Locate the cell with the specified text and output its [X, Y] center coordinate. 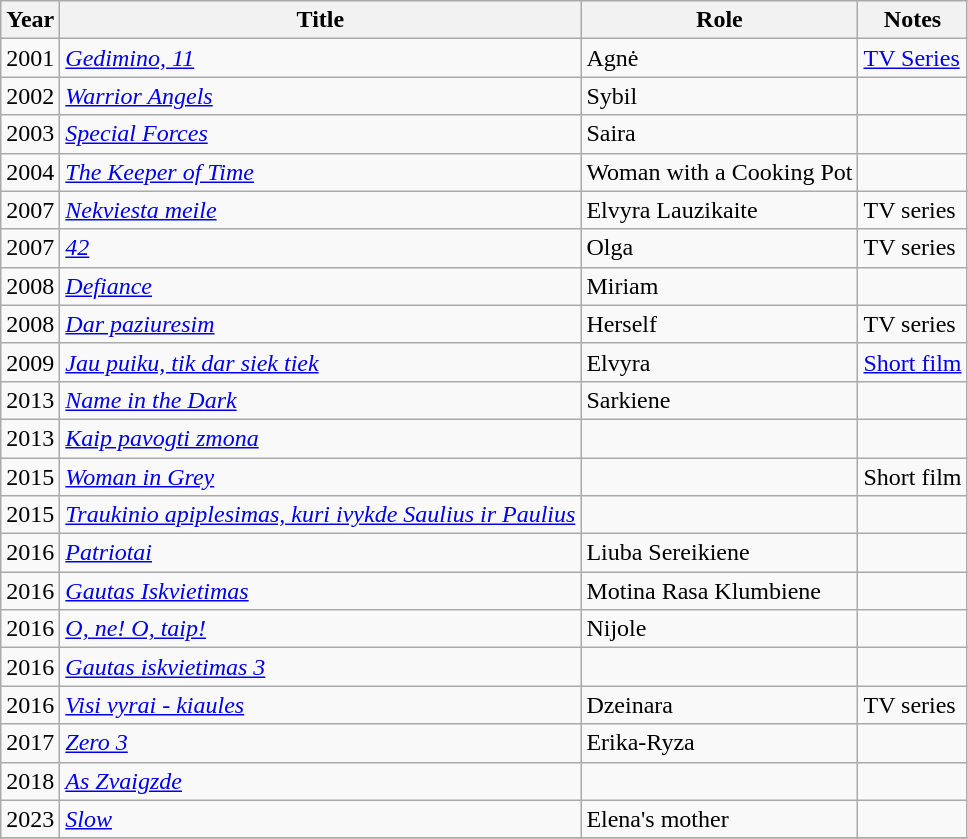
Agnė [720, 58]
Title [320, 20]
Patriotai [320, 553]
Gedimino, 11 [320, 58]
2017 [30, 743]
Nekviesta meile [320, 210]
Dar paziuresim [320, 324]
2018 [30, 781]
Special Forces [320, 134]
Slow [320, 819]
TV Series [912, 58]
Sarkiene [720, 400]
Nijole [720, 629]
2009 [30, 362]
2001 [30, 58]
As Zvaigzde [320, 781]
Kaip pavogti zmona [320, 438]
42 [320, 248]
O, ne! O, taip! [320, 629]
Sybil [720, 96]
Woman with a Cooking Pot [720, 172]
Zero 3 [320, 743]
The Keeper of Time [320, 172]
Elena's mother [720, 819]
Erika-Ryza [720, 743]
Herself [720, 324]
Warrior Angels [320, 96]
Elvyra Lauzikaite [720, 210]
Visi vyrai - kiaules [320, 705]
Woman in Grey [320, 477]
Dzeinara [720, 705]
Traukinio apiplesimas, kuri ivykde Saulius ir Paulius [320, 515]
2023 [30, 819]
Role [720, 20]
Name in the Dark [320, 400]
Gautas Iskvietimas [320, 591]
Year [30, 20]
Olga [720, 248]
Jau puiku, tik dar siek tiek [320, 362]
Notes [912, 20]
2003 [30, 134]
2002 [30, 96]
Miriam [720, 286]
Liuba Sereikiene [720, 553]
Elvyra [720, 362]
Gautas iskvietimas 3 [320, 667]
Defiance [320, 286]
Motina Rasa Klumbiene [720, 591]
2004 [30, 172]
Saira [720, 134]
